Extract the (x, y) coordinate from the center of the cell holding the provided text.  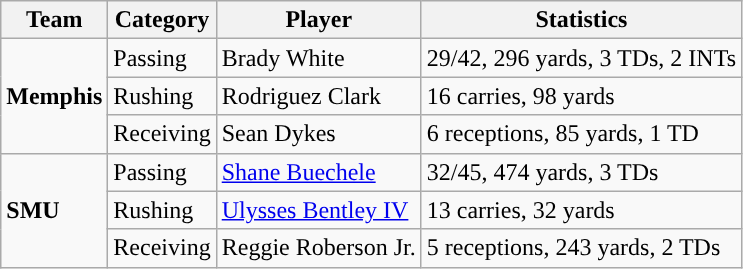
Shane Buechele (318, 172)
Statistics (581, 20)
Player (318, 20)
Sean Dykes (318, 134)
Rodriguez Clark (318, 96)
6 receptions, 85 yards, 1 TD (581, 134)
Category (162, 20)
Memphis (54, 96)
Brady White (318, 58)
5 receptions, 243 yards, 2 TDs (581, 248)
SMU (54, 210)
13 carries, 32 yards (581, 210)
Ulysses Bentley IV (318, 210)
Team (54, 20)
29/42, 296 yards, 3 TDs, 2 INTs (581, 58)
16 carries, 98 yards (581, 96)
32/45, 474 yards, 3 TDs (581, 172)
Reggie Roberson Jr. (318, 248)
